Search for the cell housing the specified text and yield its (X, Y) center coordinate. 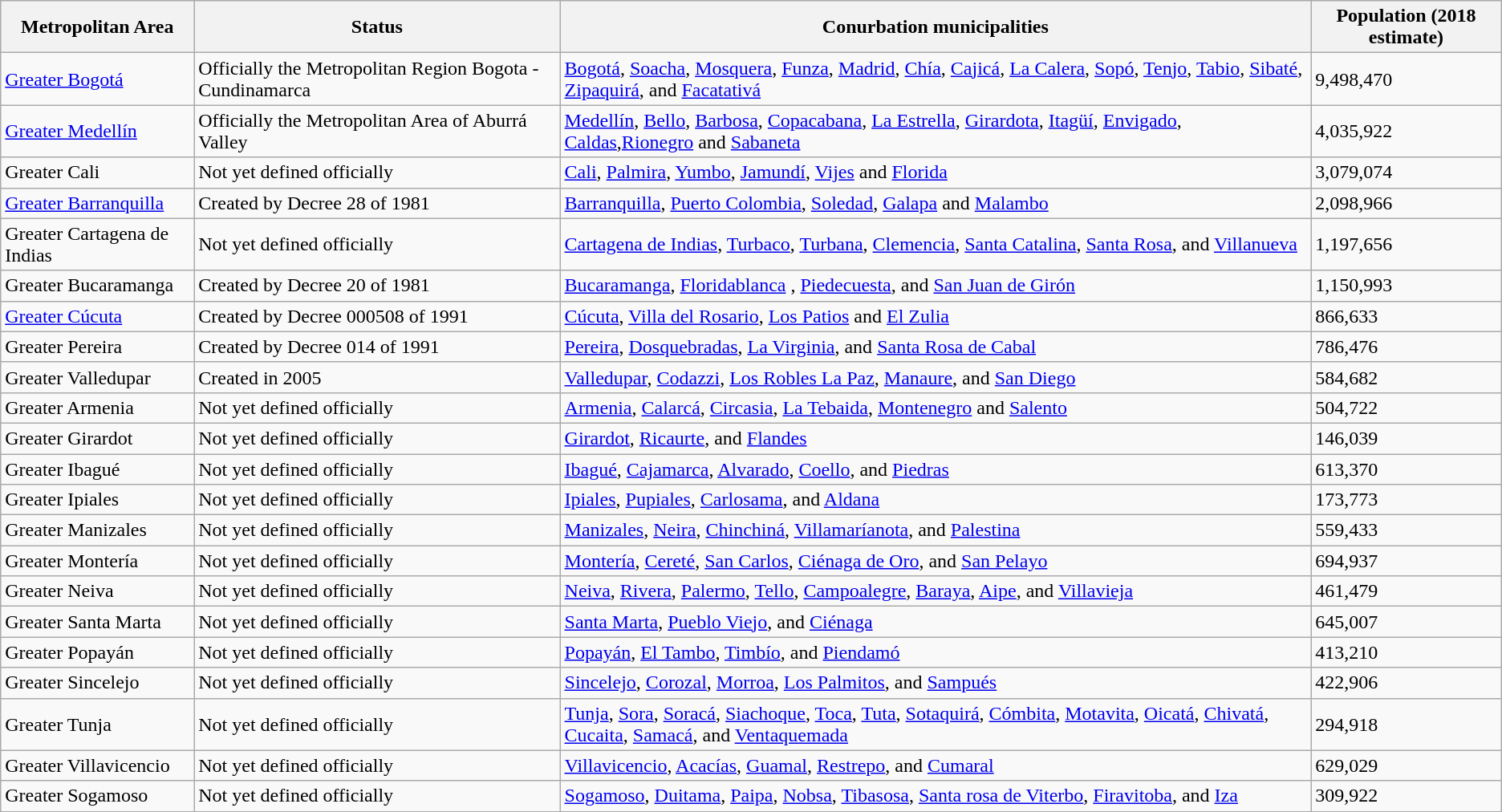
146,039 (1407, 438)
173,773 (1407, 500)
Santa Marta, Pueblo Viejo, and Ciénaga (936, 622)
Greater Valledupar (98, 377)
645,007 (1407, 622)
Bogotá, Soacha, Mosquera, Funza, Madrid, Chía, Cajicá, La Calera, Sopó, Tenjo, Tabio, Sibaté, Zipaquirá, and Facatativá (936, 79)
Created in 2005 (377, 377)
Greater Cartagena de Indias (98, 244)
Medellín, Bello, Barbosa, Copacabana, La Estrella, Girardota, Itagüí, Envigado, Caldas,Rionegro and Sabaneta (936, 132)
Greater Cali (98, 173)
Manizales, Neira, Chinchiná, Villamaríanota, and Palestina (936, 530)
Greater Tunja (98, 724)
613,370 (1407, 469)
Valledupar, Codazzi, Los Robles La Paz, Manaure, and San Diego (936, 377)
786,476 (1407, 347)
Greater Barranquilla (98, 203)
Greater Pereira (98, 347)
Metropolitan Area (98, 27)
Greater Bucaramanga (98, 286)
294,918 (1407, 724)
Greater Manizales (98, 530)
Girardot, Ricaurte, and Flandes (936, 438)
Greater Ibagué (98, 469)
Pereira, Dosquebradas, La Virginia, and Santa Rosa de Cabal (936, 347)
Status (377, 27)
Officially the Metropolitan Region Bogota - Cundinamarca (377, 79)
Sincelejo, Corozal, Morroa, Los Palmitos, and Sampués (936, 683)
559,433 (1407, 530)
629,029 (1407, 765)
Greater Medellín (98, 132)
Greater Ipiales (98, 500)
Cúcuta, Villa del Rosario, Los Patios and El Zulia (936, 316)
Greater Montería (98, 561)
Created by Decree 28 of 1981 (377, 203)
1,197,656 (1407, 244)
Cali, Palmira, Yumbo, Jamundí, Vijes and Florida (936, 173)
Tunja, Sora, Soracá, Siachoque, Toca, Tuta, Sotaquirá, Cómbita, Motavita, Oicatá, Chivatá, Cucaita, Samacá, and Ventaquemada (936, 724)
9,498,470 (1407, 79)
Greater Armenia (98, 408)
Greater Popayán (98, 652)
Officially the Metropolitan Area of Aburrá Valley (377, 132)
Ipiales, Pupiales, Carlosama, and Aldana (936, 500)
Barranquilla, Puerto Colombia, Soledad, Galapa and Malambo (936, 203)
Greater Sincelejo (98, 683)
1,150,993 (1407, 286)
Created by Decree 20 of 1981 (377, 286)
Greater Cúcuta (98, 316)
Armenia, Calarcá, Circasia, La Tebaida, Montenegro and Salento (936, 408)
Population (2018 estimate) (1407, 27)
Neiva, Rivera, Palermo, Tello, Campoalegre, Baraya, Aipe, and Villavieja (936, 591)
Cartagena de Indias, Turbaco, Turbana, Clemencia, Santa Catalina, Santa Rosa, and Villanueva (936, 244)
Popayán, El Tambo, Timbío, and Piendamó (936, 652)
Ibagué, Cajamarca, Alvarado, Coello, and Piedras (936, 469)
413,210 (1407, 652)
309,922 (1407, 796)
Conurbation municipalities (936, 27)
Created by Decree 000508 of 1991 (377, 316)
3,079,074 (1407, 173)
2,098,966 (1407, 203)
461,479 (1407, 591)
Villavicencio, Acacías, Guamal, Restrepo, and Cumaral (936, 765)
Created by Decree 014 of 1991 (377, 347)
Sogamoso, Duitama, Paipa, Nobsa, Tibasosa, Santa rosa de Viterbo, Firavitoba, and Iza (936, 796)
Greater Neiva (98, 591)
Greater Bogotá (98, 79)
4,035,922 (1407, 132)
694,937 (1407, 561)
Greater Girardot (98, 438)
584,682 (1407, 377)
Greater Sogamoso (98, 796)
Greater Santa Marta (98, 622)
Bucaramanga, Floridablanca , Piedecuesta, and San Juan de Girón (936, 286)
504,722 (1407, 408)
866,633 (1407, 316)
Greater Villavicencio (98, 765)
Montería, Cereté, San Carlos, Ciénaga de Oro, and San Pelayo (936, 561)
422,906 (1407, 683)
